Scan for the cell matching the given text and deliver its (X, Y) coordinate at center. 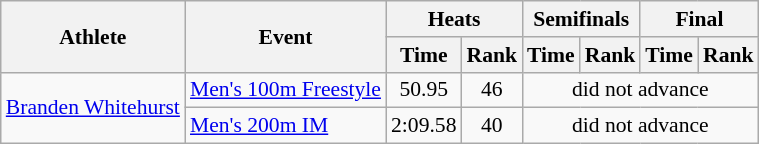
Final (699, 19)
2:09.58 (424, 126)
46 (492, 90)
Heats (454, 19)
Men's 200m IM (286, 126)
Semifinals (581, 19)
Branden Whitehurst (93, 108)
50.95 (424, 90)
Event (286, 36)
Men's 100m Freestyle (286, 90)
Athlete (93, 36)
40 (492, 126)
